For the text-containing cell, return its midpoint in (X, Y) coordinate format. 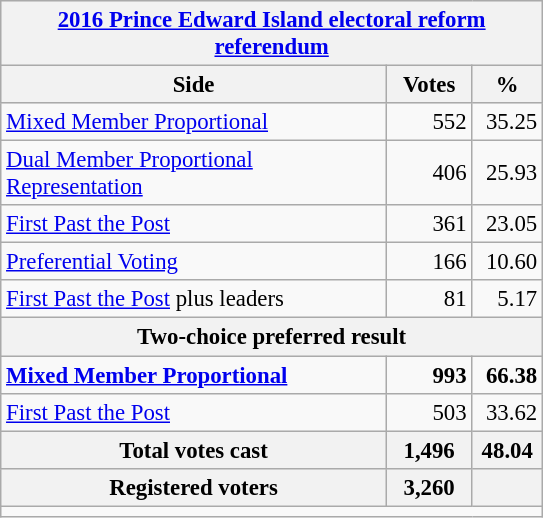
Side (194, 85)
81 (429, 299)
% (508, 85)
10.60 (508, 262)
Dual Member Proportional Representation (194, 174)
25.93 (508, 174)
361 (429, 224)
552 (429, 122)
48.04 (508, 450)
3,260 (429, 487)
1,496 (429, 450)
Registered voters (194, 487)
2016 Prince Edward Island electoral reform referendum (272, 34)
First Past the Post plus leaders (194, 299)
Total votes cast (194, 450)
Preferential Voting (194, 262)
23.05 (508, 224)
503 (429, 412)
Two-choice preferred result (272, 337)
993 (429, 375)
35.25 (508, 122)
33.62 (508, 412)
66.38 (508, 375)
166 (429, 262)
Votes (429, 85)
406 (429, 174)
5.17 (508, 299)
